From the cell containing the given text, extract its center point as (x, y) coordinate. 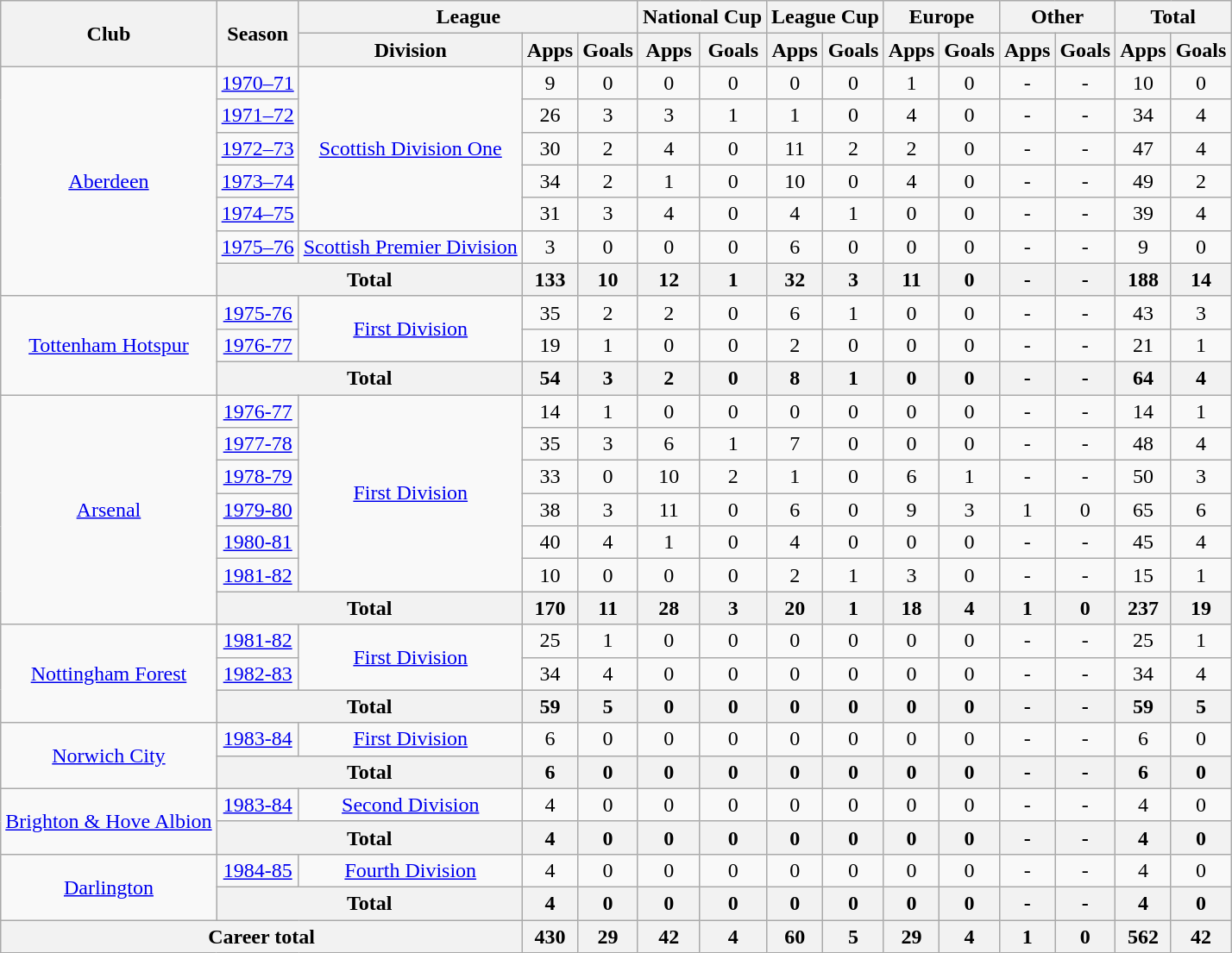
1971–72 (257, 116)
1980-81 (257, 542)
28 (669, 608)
Scottish Premier Division (411, 247)
54 (550, 378)
49 (1143, 181)
237 (1143, 608)
8 (795, 378)
33 (550, 477)
League Cup (826, 17)
Fourth Division (411, 870)
60 (795, 936)
Darlington (109, 887)
38 (550, 510)
Other (1057, 17)
31 (550, 214)
7 (795, 444)
Scottish Division One (411, 148)
32 (795, 279)
1984-85 (257, 870)
Career total (262, 936)
1972–73 (257, 148)
1977-78 (257, 444)
Nottingham Forest (109, 674)
15 (1143, 575)
Aberdeen (109, 181)
Division (411, 50)
1975–76 (257, 247)
Brighton & Hove Albion (109, 821)
Club (109, 34)
26 (550, 116)
1975-76 (257, 312)
133 (550, 279)
1978-79 (257, 477)
National Cup (702, 17)
20 (795, 608)
Arsenal (109, 510)
Europe (941, 17)
64 (1143, 378)
Second Division (411, 805)
48 (1143, 444)
562 (1143, 936)
40 (550, 542)
39 (1143, 214)
18 (911, 608)
50 (1143, 477)
430 (550, 936)
1979-80 (257, 510)
1973–74 (257, 181)
21 (1143, 345)
47 (1143, 148)
43 (1143, 312)
Norwich City (109, 756)
Season (257, 34)
45 (1143, 542)
1974–75 (257, 214)
League (468, 17)
Tottenham Hotspur (109, 345)
170 (550, 608)
188 (1143, 279)
12 (669, 279)
30 (550, 148)
65 (1143, 510)
1982-83 (257, 674)
1970–71 (257, 83)
